Identify which cell holds the provided text, then report its (X, Y) central coordinate. 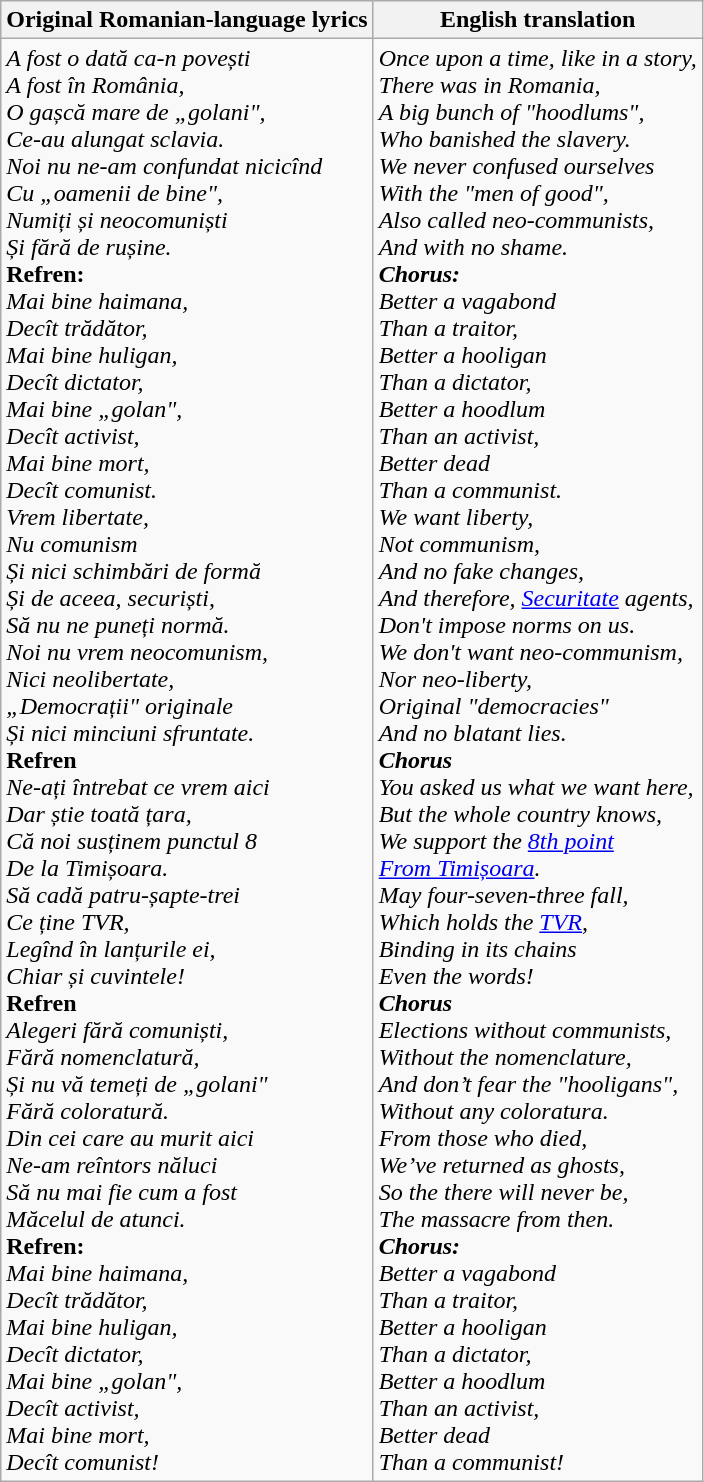
Original Romanian-language lyrics (187, 20)
English translation (538, 20)
